Extract the (x, y) coordinate from the center of the cell holding the provided text.  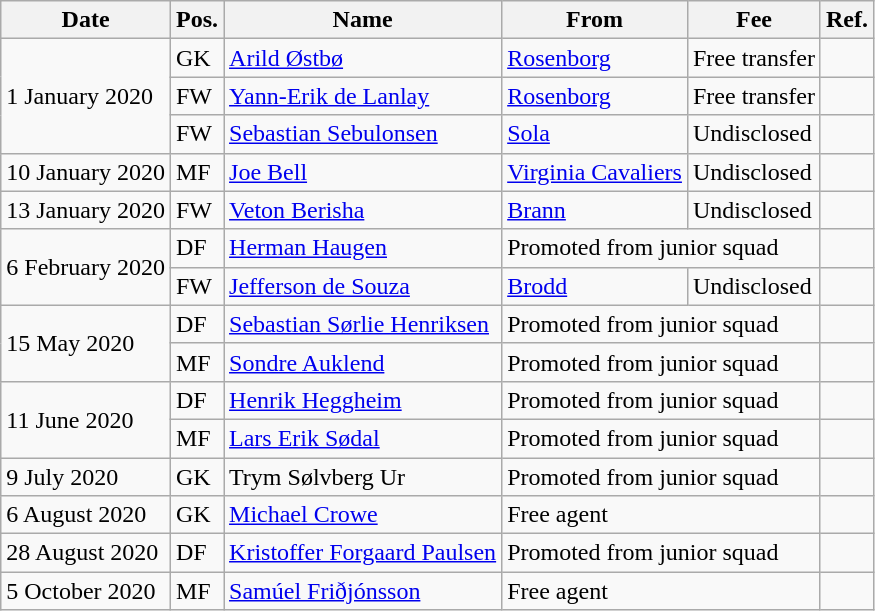
Sebastian Sebulonsen (363, 134)
Brodd (595, 286)
Sola (595, 134)
Date (86, 20)
11 June 2020 (86, 419)
1 January 2020 (86, 96)
15 May 2020 (86, 343)
Sondre Auklend (363, 362)
6 February 2020 (86, 267)
Name (363, 20)
5 October 2020 (86, 591)
Virginia Cavaliers (595, 172)
Henrik Heggheim (363, 400)
Herman Haugen (363, 248)
Trym Sølvberg Ur (363, 477)
Samúel Friðjónsson (363, 591)
9 July 2020 (86, 477)
6 August 2020 (86, 515)
Michael Crowe (363, 515)
Pos. (196, 20)
10 January 2020 (86, 172)
Yann-Erik de Lanlay (363, 96)
Lars Erik Sødal (363, 438)
Fee (754, 20)
13 January 2020 (86, 210)
Kristoffer Forgaard Paulsen (363, 553)
From (595, 20)
Ref. (846, 20)
28 August 2020 (86, 553)
Brann (595, 210)
Veton Berisha (363, 210)
Arild Østbø (363, 58)
Joe Bell (363, 172)
Sebastian Sørlie Henriksen (363, 324)
Jefferson de Souza (363, 286)
